Determine the [X, Y] coordinate at the center of the cell enclosing the given text.  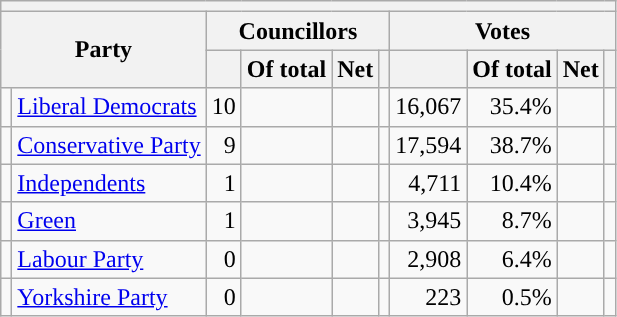
2,908 [428, 259]
Party [104, 50]
4,711 [428, 183]
Liberal Democrats [109, 107]
38.7% [512, 145]
3,945 [428, 221]
16,067 [428, 107]
0.5% [512, 297]
35.4% [512, 107]
223 [428, 297]
Green [109, 221]
8.7% [512, 221]
Yorkshire Party [109, 297]
Labour Party [109, 259]
9 [224, 145]
Independents [109, 183]
6.4% [512, 259]
Votes [503, 31]
Conservative Party [109, 145]
10.4% [512, 183]
17,594 [428, 145]
Councillors [298, 31]
10 [224, 107]
